Output the (X, Y) coordinate of the center of the cell containing the given text.  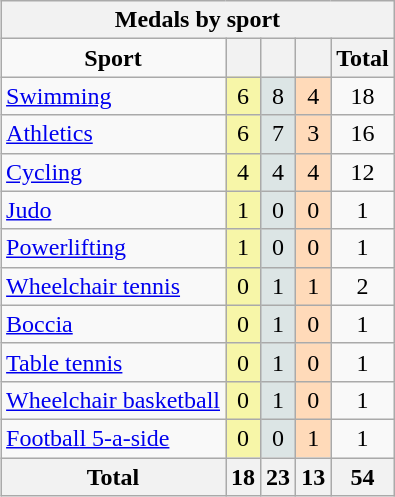
Cycling (114, 172)
Table tennis (114, 362)
Swimming (114, 96)
8 (278, 96)
Powerlifting (114, 248)
Wheelchair basketball (114, 400)
Boccia (114, 324)
7 (278, 134)
13 (314, 477)
Football 5-a-side (114, 438)
Athletics (114, 134)
16 (363, 134)
12 (363, 172)
23 (278, 477)
2 (363, 286)
54 (363, 477)
Medals by sport (198, 20)
Wheelchair tennis (114, 286)
Sport (114, 58)
3 (314, 134)
Judo (114, 210)
